From the cell containing the given text, extract its center point as [X, Y] coordinate. 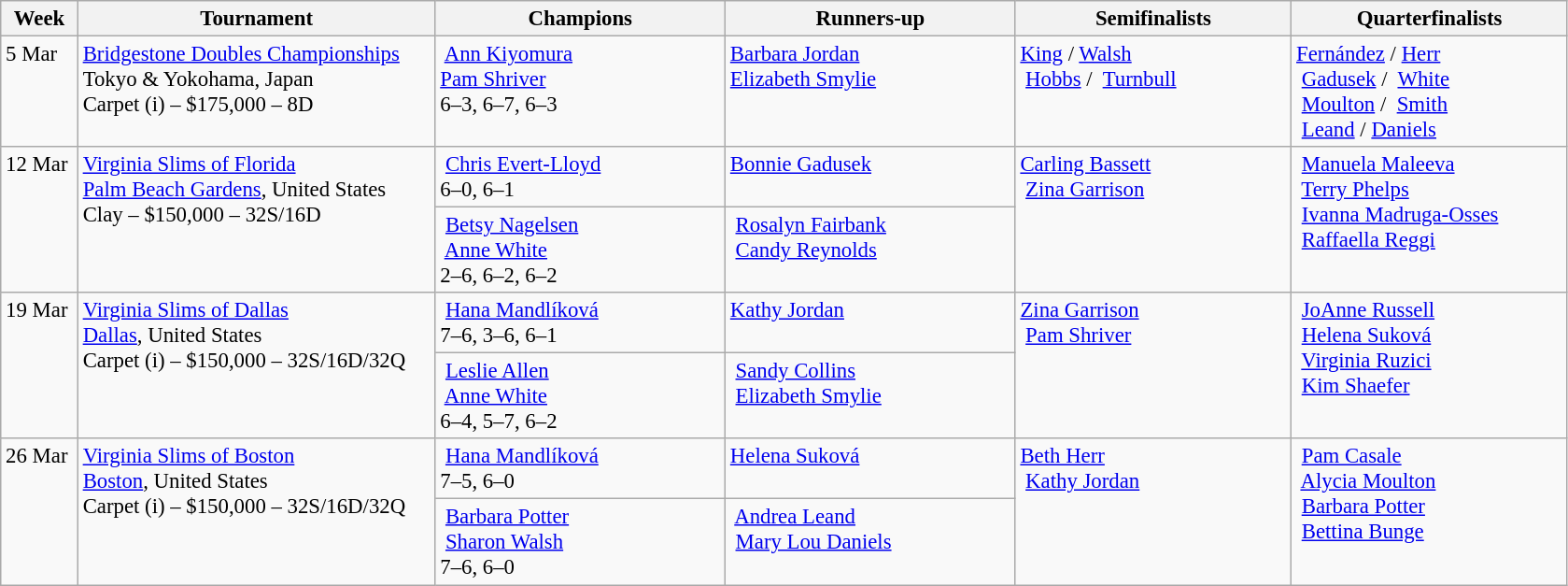
Champions [581, 19]
Hana Mandlíková7–6, 3–6, 6–1 [581, 323]
19 Mar [39, 365]
12 Mar [39, 220]
Bridgestone Doubles Championships Tokyo & Yokohama, JapanCarpet (i) – $175,000 – 8D [256, 92]
Betsy Nagelsen Anne White2–6, 6–2, 6–2 [581, 250]
Hana Mandlíková7–5, 6–0 [581, 469]
Beth Herr Kathy Jordan [1153, 512]
Barbara Potter Sharon Walsh7–6, 6–0 [581, 542]
Zina Garrison Pam Shriver [1153, 365]
Carling Bassett Zina Garrison [1153, 220]
Week [39, 19]
Virginia Slims of Dallas Dallas, United StatesCarpet (i) – $150,000 – 32S/16D/32Q [256, 365]
Bonnie Gadusek [870, 178]
Leslie Allen Anne White6–4, 5–7, 6–2 [581, 396]
Virginia Slims of Florida Palm Beach Gardens, United StatesClay – $150,000 – 32S/16D [256, 220]
King / Walsh Hobbs / Turnbull [1153, 92]
Barbara Jordan Elizabeth Smylie [870, 92]
Manuela Maleeva Terry Phelps Ivanna Madruga-Osses Raffaella Reggi [1430, 220]
Chris Evert-Lloyd6–0, 6–1 [581, 178]
26 Mar [39, 512]
JoAnne Russell Helena Suková Virginia Ruzici Kim Shaefer [1430, 365]
Pam Casale Alycia Moulton Barbara Potter Bettina Bunge [1430, 512]
Kathy Jordan [870, 323]
Andrea Leand Mary Lou Daniels [870, 542]
Sandy Collins Elizabeth Smylie [870, 396]
5 Mar [39, 92]
Semifinalists [1153, 19]
Fernández / Herr Gadusek / White Moulton / Smith Leand / Daniels [1430, 92]
Helena Suková [870, 469]
Virginia Slims of Boston Boston, United StatesCarpet (i) – $150,000 – 32S/16D/32Q [256, 512]
Rosalyn Fairbank Candy Reynolds [870, 250]
Quarterfinalists [1430, 19]
Runners-up [870, 19]
Ann Kiyomura Pam Shriver6–3, 6–7, 6–3 [581, 92]
Tournament [256, 19]
